Provide the [x, y] coordinate of the cell's center where the given text is located.  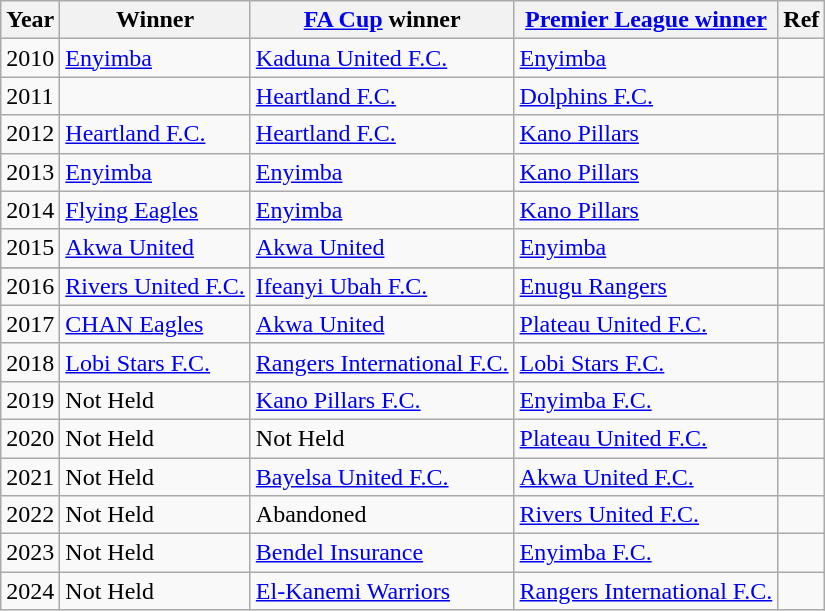
2018 [30, 362]
FA Cup winner [382, 20]
2024 [30, 591]
2021 [30, 477]
2019 [30, 400]
Ref [802, 20]
2012 [30, 134]
2023 [30, 553]
Bayelsa United F.C. [382, 477]
Flying Eagles [155, 210]
Enugu Rangers [646, 286]
Kaduna United F.C. [382, 58]
Akwa United F.C. [646, 477]
Ifeanyi Ubah F.C. [382, 286]
2015 [30, 248]
2010 [30, 58]
2014 [30, 210]
CHAN Eagles [155, 324]
2013 [30, 172]
Abandoned [382, 515]
2011 [30, 96]
2020 [30, 438]
Dolphins F.C. [646, 96]
2016 [30, 286]
Kano Pillars F.C. [382, 400]
Year [30, 20]
El-Kanemi Warriors [382, 591]
Bendel Insurance [382, 553]
Winner [155, 20]
Premier League winner [646, 20]
2017 [30, 324]
2022 [30, 515]
